From the cell containing the given text, extract its center point as (x, y) coordinate. 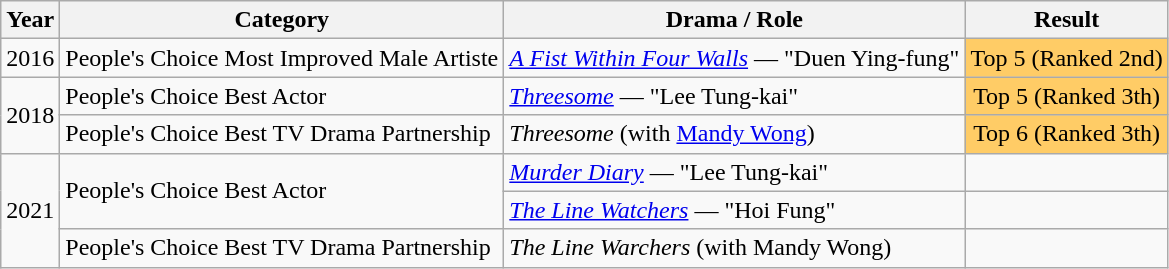
Top 6 (Ranked 3th) (1066, 134)
Murder Diary — "Lee Tung-kai" (734, 172)
Top 5 (Ranked 3th) (1066, 96)
People's Choice Most Improved Male Artiste (282, 58)
Year (30, 20)
2016 (30, 58)
Drama / Role (734, 20)
Top 5 (Ranked 2nd) (1066, 58)
2021 (30, 210)
2018 (30, 115)
A Fist Within Four Walls — "Duen Ying-fung" (734, 58)
Result (1066, 20)
Category (282, 20)
The Line Warchers (with Mandy Wong) (734, 248)
The Line Watchers — "Hoi Fung" (734, 210)
Threesome (with Mandy Wong) (734, 134)
Threesome — "Lee Tung-kai" (734, 96)
